Identify which cell holds the provided text, then report its [X, Y] central coordinate. 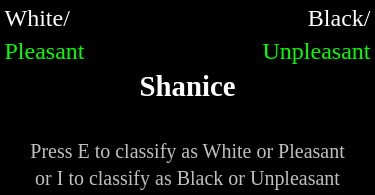
Unpleasant [268, 51]
White/ [82, 18]
Black/ [268, 18]
Press E to classify as White or Pleasantor I to classify as Black or Unpleasant [188, 150]
Pleasant [82, 51]
Shanice [188, 87]
